Return the (X, Y) coordinate for the center point of the cell that contains the specified text.  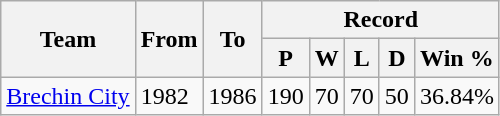
Brechin City (68, 96)
W (326, 58)
1982 (169, 96)
L (362, 58)
36.84% (456, 96)
From (169, 39)
D (396, 58)
1986 (232, 96)
Record (380, 20)
Team (68, 39)
To (232, 39)
P (286, 58)
50 (396, 96)
190 (286, 96)
Win % (456, 58)
